Output the [X, Y] coordinate of the center of the cell containing the given text.  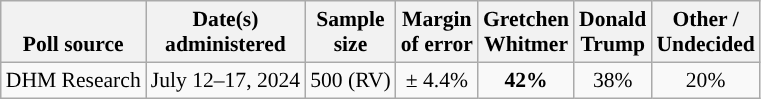
DonaldTrump [612, 32]
42% [526, 80]
DHM Research [74, 80]
500 (RV) [350, 80]
Other /Undecided [705, 32]
Date(s)administered [226, 32]
July 12–17, 2024 [226, 80]
20% [705, 80]
Samplesize [350, 32]
38% [612, 80]
Poll source [74, 32]
± 4.4% [437, 80]
Marginof error [437, 32]
GretchenWhitmer [526, 32]
